Determine the [X, Y] coordinate at the center of the cell enclosing the given text.  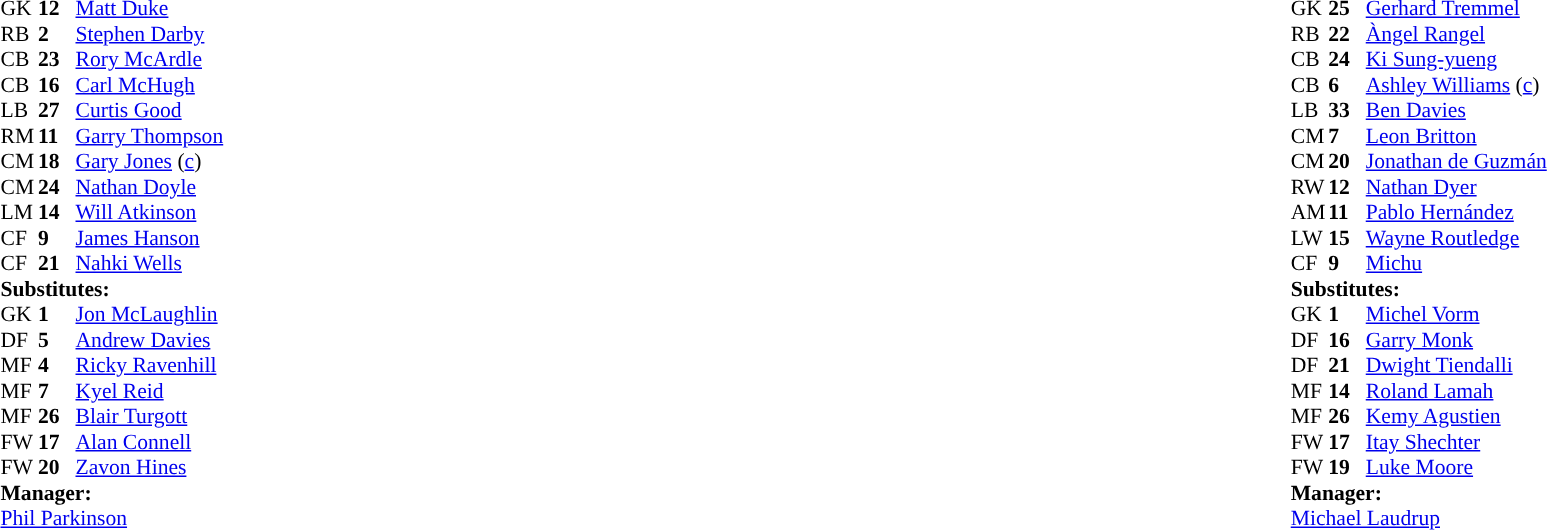
18 [57, 161]
Stephen Darby [150, 34]
Wayne Routledge [1456, 238]
Zavon Hines [150, 467]
Pablo Hernández [1456, 213]
Garry Monk [1456, 340]
12 [1347, 187]
Nathan Doyle [150, 187]
Itay Shechter [1456, 442]
Will Atkinson [150, 213]
4 [57, 365]
LM [19, 213]
RW [1310, 187]
Jonathan de Guzmán [1456, 161]
Ki Sung-yueng [1456, 59]
Nathan Dyer [1456, 187]
Luke Moore [1456, 467]
Ben Davies [1456, 111]
Garry Thompson [150, 136]
6 [1347, 85]
Roland Lamah [1456, 391]
Ricky Ravenhill [150, 365]
LW [1310, 238]
15 [1347, 238]
Kyel Reid [150, 391]
Nahki Wells [150, 263]
Jon McLaughlin [150, 315]
33 [1347, 111]
Michu [1456, 263]
Gary Jones (c) [150, 161]
Michel Vorm [1456, 315]
RM [19, 136]
Dwight Tiendalli [1456, 365]
22 [1347, 34]
Curtis Good [150, 111]
2 [57, 34]
19 [1347, 467]
Àngel Rangel [1456, 34]
Andrew Davies [150, 340]
23 [57, 59]
5 [57, 340]
Blair Turgott [150, 417]
Alan Connell [150, 442]
Kemy Agustien [1456, 417]
AM [1310, 213]
Ashley Williams (c) [1456, 85]
Rory McArdle [150, 59]
James Hanson [150, 238]
27 [57, 111]
Carl McHugh [150, 85]
Leon Britton [1456, 136]
